Pinpoint the cell where the given text exists, returning its [x, y] midpoint coordinate. 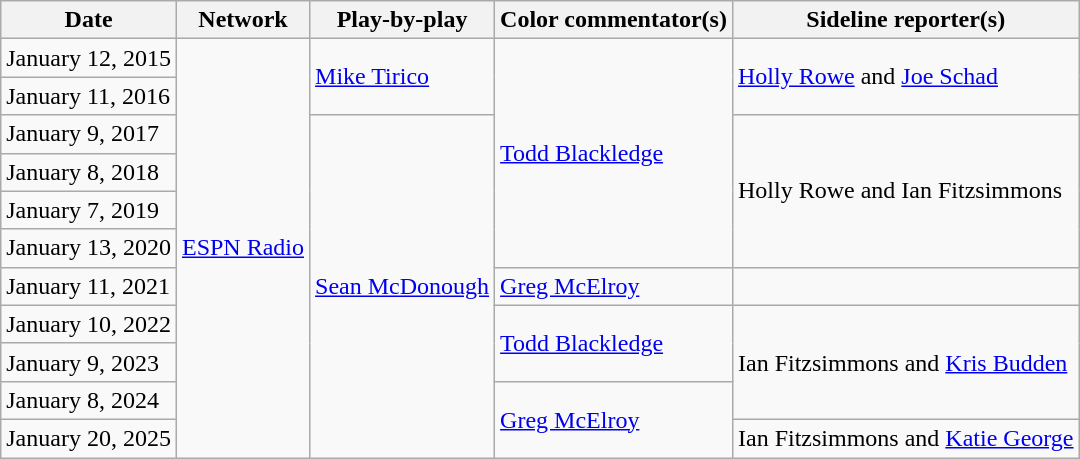
January 9, 2023 [89, 362]
January 7, 2019 [89, 210]
Holly Rowe and Joe Schad [906, 77]
January 10, 2022 [89, 324]
January 9, 2017 [89, 134]
January 12, 2015 [89, 58]
Network [242, 20]
January 8, 2018 [89, 172]
Date [89, 20]
January 11, 2021 [89, 286]
Holly Rowe and Ian Fitzsimmons [906, 191]
Sean McDonough [402, 286]
Play-by-play [402, 20]
Ian Fitzsimmons and Katie George [906, 438]
Mike Tirico [402, 77]
Sideline reporter(s) [906, 20]
January 8, 2024 [89, 400]
January 13, 2020 [89, 248]
January 20, 2025 [89, 438]
Ian Fitzsimmons and Kris Budden [906, 362]
Color commentator(s) [614, 20]
ESPN Radio [242, 248]
January 11, 2016 [89, 96]
